Return the (x, y) coordinate for the center point of the cell that contains the specified text.  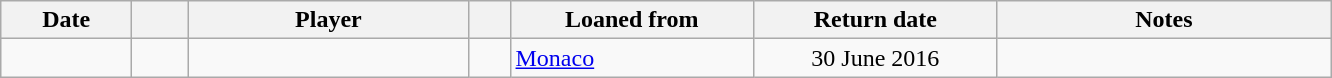
Player (328, 20)
30 June 2016 (876, 58)
Notes (1164, 20)
Date (66, 20)
Return date (876, 20)
Monaco (632, 58)
Loaned from (632, 20)
